From the cell containing the given text, extract its center point as (x, y) coordinate. 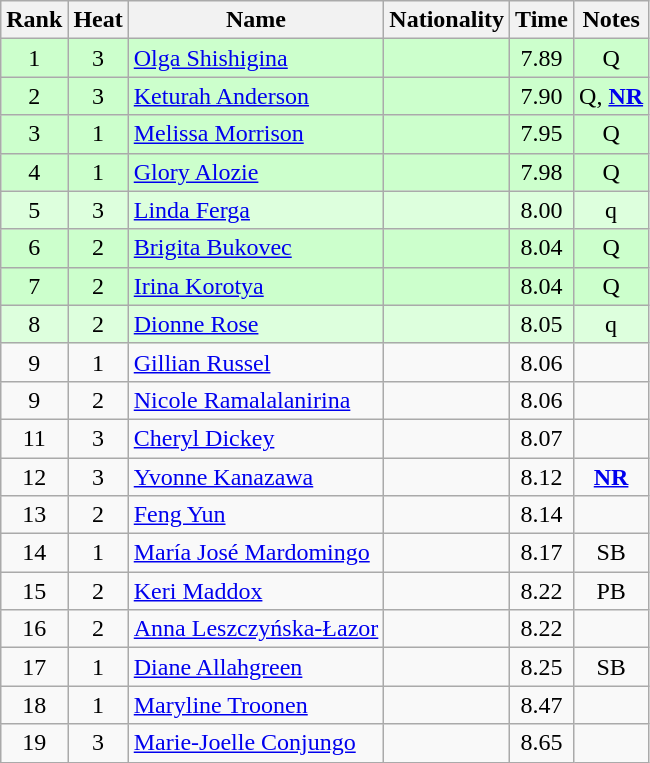
7.89 (542, 58)
6 (34, 248)
Diane Allahgreen (256, 667)
Nationality (447, 20)
12 (34, 477)
8.65 (542, 743)
Q, NR (612, 96)
NR (612, 477)
Linda Ferga (256, 210)
Nicole Ramalalanirina (256, 400)
Heat (98, 20)
15 (34, 591)
Dionne Rose (256, 324)
8 (34, 324)
5 (34, 210)
8.07 (542, 438)
Olga Shishigina (256, 58)
7 (34, 286)
Feng Yun (256, 515)
Maryline Troonen (256, 705)
PB (612, 591)
Marie-Joelle Conjungo (256, 743)
Yvonne Kanazawa (256, 477)
7.90 (542, 96)
Brigita Bukovec (256, 248)
Time (542, 20)
13 (34, 515)
Melissa Morrison (256, 134)
Name (256, 20)
Keturah Anderson (256, 96)
18 (34, 705)
8.00 (542, 210)
Irina Korotya (256, 286)
María José Mardomingo (256, 553)
8.47 (542, 705)
7.98 (542, 172)
Glory Alozie (256, 172)
11 (34, 438)
Notes (612, 20)
8.05 (542, 324)
4 (34, 172)
Cheryl Dickey (256, 438)
8.12 (542, 477)
Rank (34, 20)
14 (34, 553)
Gillian Russel (256, 362)
Keri Maddox (256, 591)
19 (34, 743)
8.14 (542, 515)
16 (34, 629)
Anna Leszczyńska-Łazor (256, 629)
8.17 (542, 553)
17 (34, 667)
8.25 (542, 667)
7.95 (542, 134)
